Return the (X, Y) coordinate for the center point of the cell that contains the specified text.  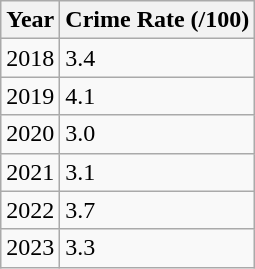
3.3 (158, 248)
2018 (30, 58)
2019 (30, 96)
2020 (30, 134)
2022 (30, 210)
2021 (30, 172)
Crime Rate (/100) (158, 20)
4.1 (158, 96)
3.4 (158, 58)
3.1 (158, 172)
Year (30, 20)
3.7 (158, 210)
2023 (30, 248)
3.0 (158, 134)
